Search for the cell housing the specified text and yield its (x, y) center coordinate. 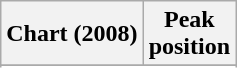
Chart (2008) (72, 34)
Peakposition (189, 34)
